Search for the cell housing the specified text and yield its (X, Y) center coordinate. 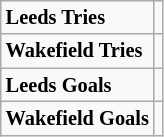
Wakefield Goals (78, 118)
Leeds Goals (78, 85)
Leeds Tries (78, 17)
Wakefield Tries (78, 51)
